Scan for the cell matching the given text and deliver its [x, y] coordinate at center. 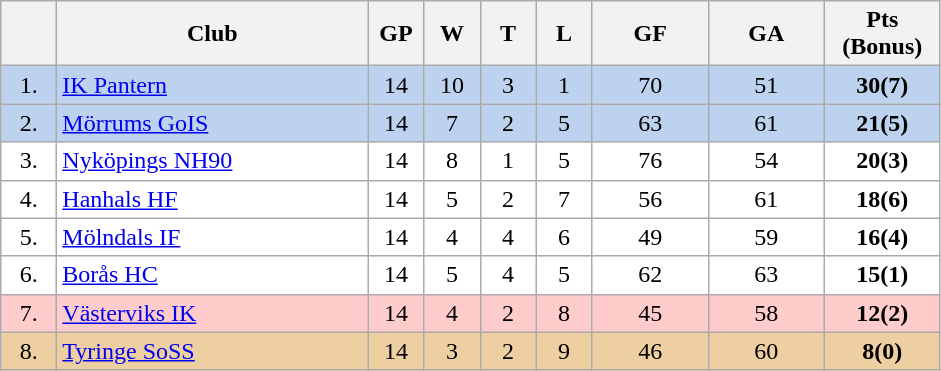
15(1) [882, 275]
Pts (Bonus) [882, 34]
Västerviks IK [212, 313]
6 [564, 237]
GA [766, 34]
76 [650, 161]
12(2) [882, 313]
IK Pantern [212, 85]
2. [29, 123]
56 [650, 199]
Tyringe SoSS [212, 351]
51 [766, 85]
49 [650, 237]
T [508, 34]
30(7) [882, 85]
45 [650, 313]
16(4) [882, 237]
Mölndals IF [212, 237]
70 [650, 85]
18(6) [882, 199]
54 [766, 161]
7. [29, 313]
10 [452, 85]
60 [766, 351]
Borås HC [212, 275]
1. [29, 85]
62 [650, 275]
21(5) [882, 123]
59 [766, 237]
GF [650, 34]
6. [29, 275]
8. [29, 351]
4. [29, 199]
W [452, 34]
Nyköpings NH90 [212, 161]
5. [29, 237]
Mörrums GoIS [212, 123]
L [564, 34]
20(3) [882, 161]
Club [212, 34]
9 [564, 351]
8(0) [882, 351]
58 [766, 313]
GP [396, 34]
46 [650, 351]
Hanhals HF [212, 199]
3. [29, 161]
